Return [X, Y] of the center of cell containing provided text 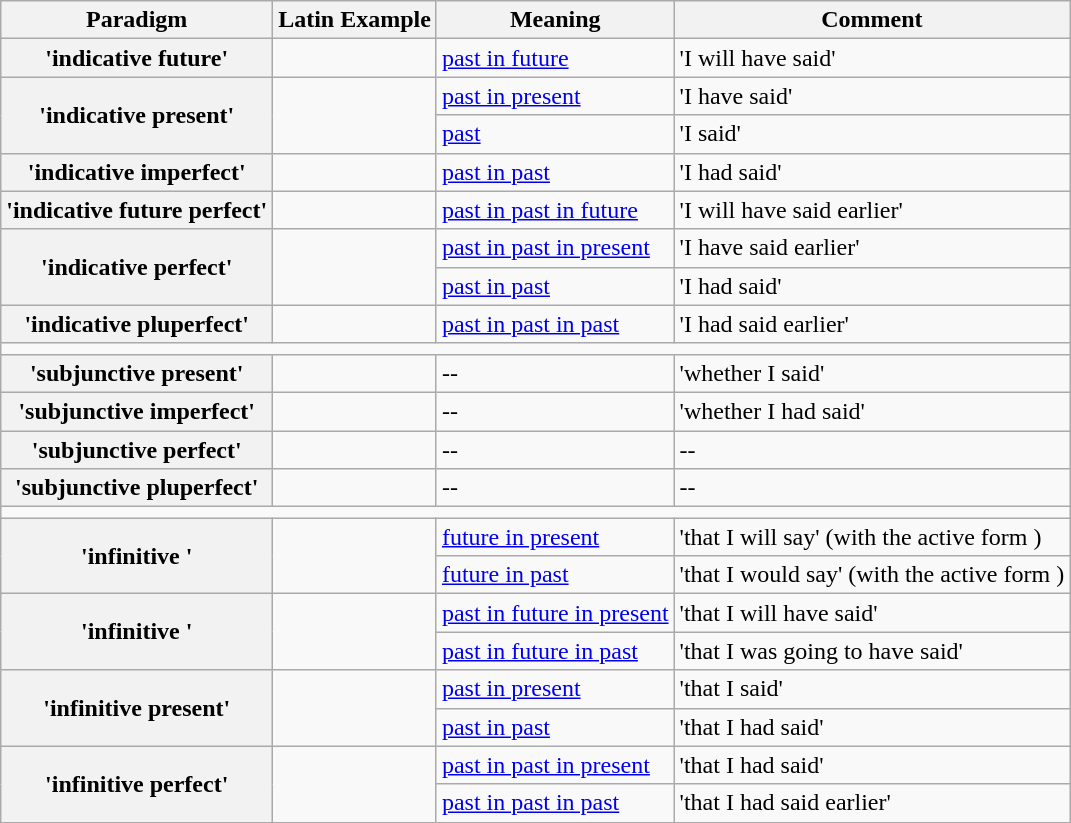
'I said' [872, 134]
past in future in past [555, 651]
'indicative imperfect' [137, 172]
'that I would say' (with the active form ) [872, 575]
'that I will have said' [872, 613]
'infinitive perfect' [137, 784]
past in past in future [555, 210]
'I had said earlier' [872, 324]
Meaning [555, 20]
'indicative present' [137, 115]
Latin Example [355, 20]
'I will have said' [872, 58]
Comment [872, 20]
'whether I said' [872, 373]
Paradigm [137, 20]
past [555, 134]
past in future [555, 58]
'indicative future perfect' [137, 210]
'subjunctive imperfect' [137, 411]
'indicative future' [137, 58]
'subjunctive pluperfect' [137, 488]
'that I was going to have said' [872, 651]
'subjunctive present' [137, 373]
'infinitive present' [137, 708]
'I will have said earlier' [872, 210]
'I have said earlier' [872, 248]
future in past [555, 575]
past in future in present [555, 613]
future in present [555, 537]
'indicative perfect' [137, 267]
'subjunctive perfect' [137, 449]
'I have said' [872, 96]
'that I will say' (with the active form ) [872, 537]
'indicative pluperfect' [137, 324]
'that I said' [872, 689]
'whether I had said' [872, 411]
'that I had said earlier' [872, 803]
